Scan for the cell matching the given text and deliver its [x, y] coordinate at center. 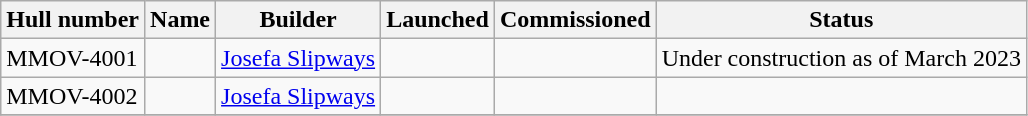
Under construction as of March 2023 [841, 58]
MMOV-4001 [73, 58]
Commissioned [575, 20]
MMOV-4002 [73, 96]
Status [841, 20]
Builder [298, 20]
Hull number [73, 20]
Name [180, 20]
Launched [438, 20]
